Find where the given text appears and provide that cell's center as [X, Y] coordinate. 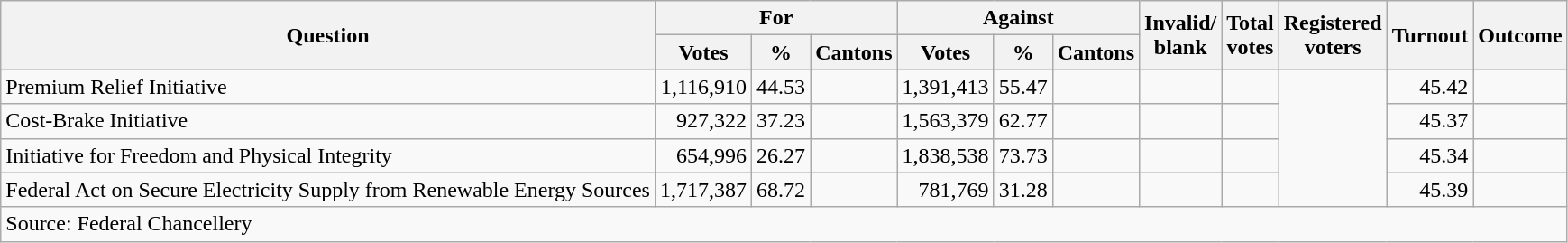
45.42 [1430, 87]
Totalvotes [1251, 35]
1,717,387 [703, 190]
1,116,910 [703, 87]
1,838,538 [945, 155]
Against [1019, 18]
Turnout [1430, 35]
781,769 [945, 190]
654,996 [703, 155]
Invalid/blank [1181, 35]
For [775, 18]
37.23 [781, 121]
927,322 [703, 121]
62.77 [1022, 121]
73.73 [1022, 155]
26.27 [781, 155]
Outcome [1520, 35]
31.28 [1022, 190]
45.34 [1430, 155]
1,391,413 [945, 87]
1,563,379 [945, 121]
68.72 [781, 190]
55.47 [1022, 87]
Source: Federal Chancellery [784, 224]
Registeredvoters [1333, 35]
Federal Act on Secure Electricity Supply from Renewable Energy Sources [328, 190]
Initiative for Freedom and Physical Integrity [328, 155]
Question [328, 35]
44.53 [781, 87]
Cost-Brake Initiative [328, 121]
Premium Relief Initiative [328, 87]
45.39 [1430, 190]
45.37 [1430, 121]
